Find where the given text appears and provide that cell's center as [X, Y] coordinate. 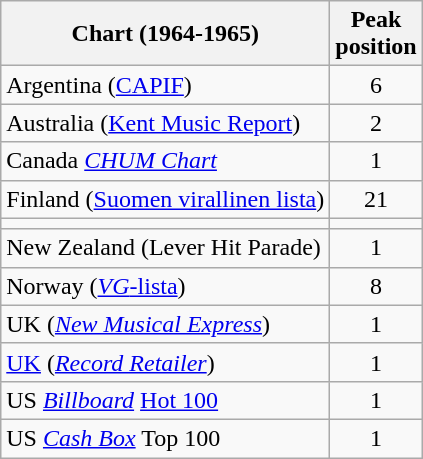
New Zealand (Lever Hit Parade) [166, 248]
Canada CHUM Chart [166, 161]
US Billboard Hot 100 [166, 400]
UK (New Musical Express) [166, 324]
6 [376, 85]
Finland (Suomen virallinen lista) [166, 199]
8 [376, 286]
21 [376, 199]
Argentina (CAPIF) [166, 85]
Norway (VG-lista) [166, 286]
Australia (Kent Music Report) [166, 123]
Peakposition [376, 34]
UK (Record Retailer) [166, 362]
Chart (1964-1965) [166, 34]
2 [376, 123]
US Cash Box Top 100 [166, 438]
